Provide the (X, Y) coordinate of the cell's center where the given text is located.  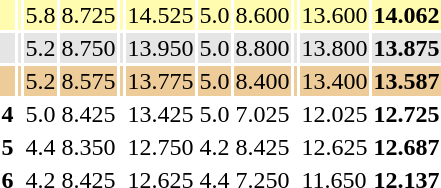
14.062 (406, 15)
13.800 (334, 48)
13.587 (406, 81)
5 (8, 147)
14.525 (160, 15)
12.025 (334, 114)
5.8 (40, 15)
12.725 (406, 114)
13.400 (334, 81)
13.775 (160, 81)
13.950 (160, 48)
7.025 (262, 114)
8.575 (88, 81)
13.875 (406, 48)
13.425 (160, 114)
12.750 (160, 147)
12.625 (334, 147)
4.4 (40, 147)
4 (8, 114)
8.725 (88, 15)
8.600 (262, 15)
8.750 (88, 48)
12.687 (406, 147)
8.800 (262, 48)
8.400 (262, 81)
4.2 (214, 147)
13.600 (334, 15)
8.350 (88, 147)
